For the text-containing cell, return its midpoint in [X, Y] coordinate format. 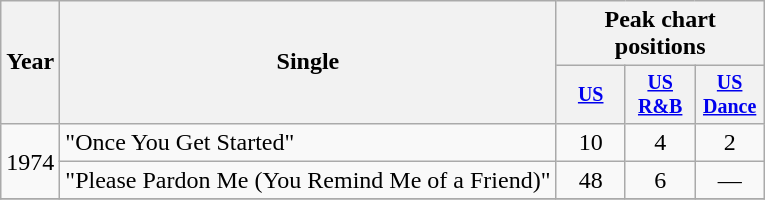
10 [590, 142]
US [590, 94]
USDance [730, 94]
48 [590, 180]
Peak chart positions [660, 34]
"Please Pardon Me (You Remind Me of a Friend)" [308, 180]
Year [30, 62]
— [730, 180]
1974 [30, 161]
Single [308, 62]
2 [730, 142]
4 [660, 142]
"Once You Get Started" [308, 142]
USR&B [660, 94]
6 [660, 180]
